Determine the (x, y) coordinate at the center of the cell enclosing the given text.  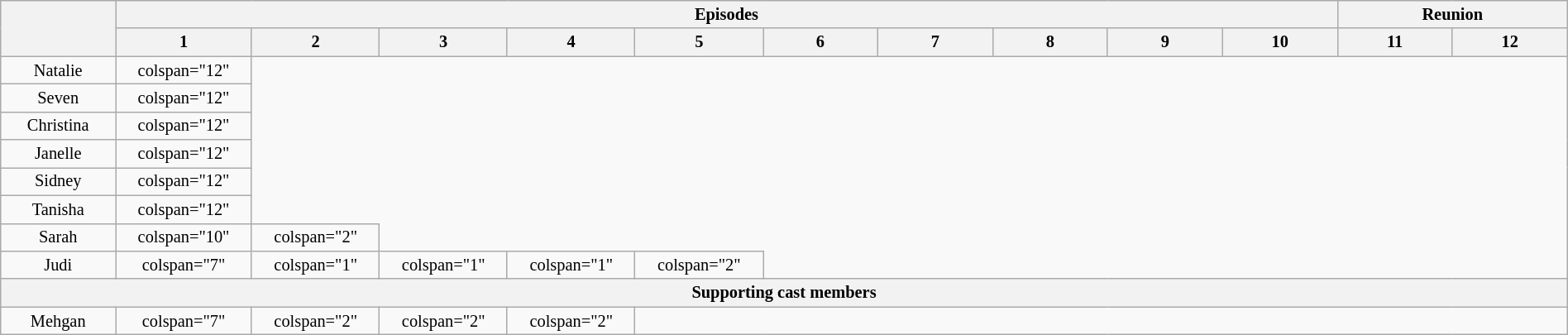
Supporting cast members (784, 293)
11 (1394, 42)
12 (1510, 42)
Janelle (58, 154)
Judi (58, 265)
Seven (58, 98)
4 (571, 42)
5 (700, 42)
Reunion (1452, 14)
Sarah (58, 237)
8 (1050, 42)
1 (184, 42)
9 (1164, 42)
Mehgan (58, 321)
6 (820, 42)
10 (1280, 42)
colspan="10" (184, 237)
Episodes (727, 14)
2 (316, 42)
Sidney (58, 181)
Natalie (58, 70)
Tanisha (58, 209)
7 (935, 42)
3 (443, 42)
Christina (58, 126)
